Return [X, Y] of the center of cell containing provided text 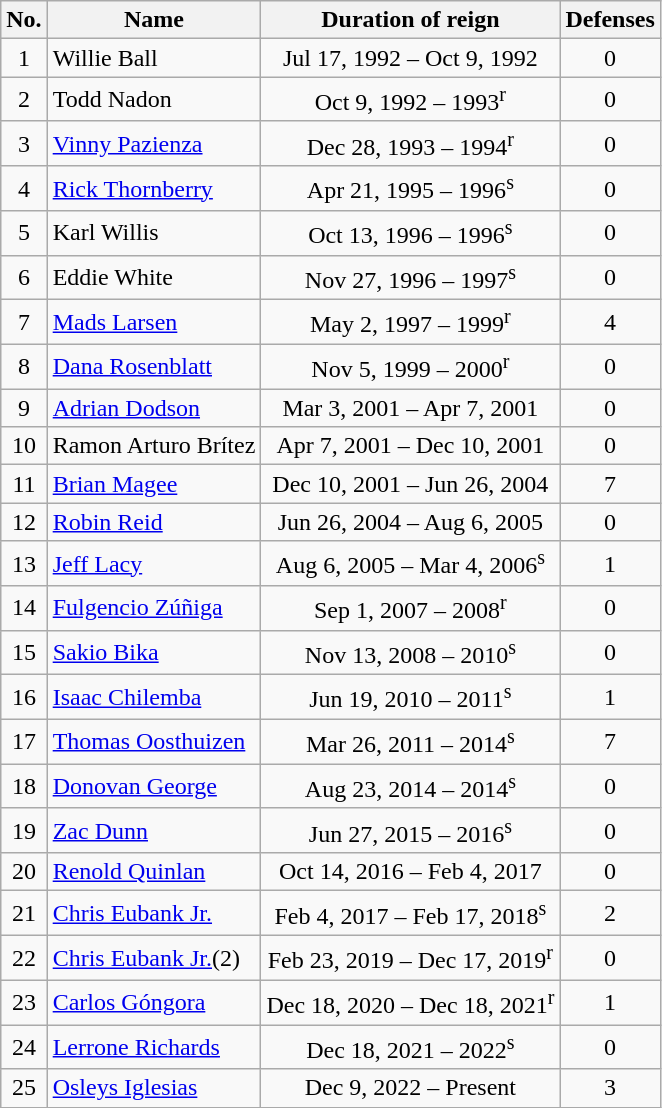
May 2, 1997 – 1999r [410, 322]
19 [24, 830]
Dec 28, 1993 – 1994r [410, 144]
24 [24, 1048]
Jeff Lacy [154, 564]
Chris Eubank Jr.(2) [154, 958]
Rick Thornberry [154, 188]
Jun 19, 2010 – 2011s [410, 698]
8 [24, 366]
Feb 23, 2019 – Dec 17, 2019r [410, 958]
Carlos Góngora [154, 1002]
Renold Quinlan [154, 872]
Osleys Iglesias [154, 1088]
23 [24, 1002]
Mar 26, 2011 – 2014s [410, 742]
18 [24, 786]
22 [24, 958]
Aug 23, 2014 – 2014s [410, 786]
Lerrone Richards [154, 1048]
Thomas Oosthuizen [154, 742]
Apr 7, 2001 – Dec 10, 2001 [410, 446]
Dec 10, 2001 – Jun 26, 2004 [410, 484]
Zac Dunn [154, 830]
Vinny Pazienza [154, 144]
25 [24, 1088]
Jun 26, 2004 – Aug 6, 2005 [410, 522]
Oct 14, 2016 – Feb 4, 2017 [410, 872]
Isaac Chilemba [154, 698]
Ramon Arturo Brítez [154, 446]
Duration of reign [410, 20]
Willie Ball [154, 58]
13 [24, 564]
Mads Larsen [154, 322]
Apr 21, 1995 – 1996s [410, 188]
10 [24, 446]
Eddie White [154, 278]
Adrian Dodson [154, 408]
Donovan George [154, 786]
Sakio Bika [154, 652]
Todd Nadon [154, 100]
Nov 27, 1996 – 1997s [410, 278]
11 [24, 484]
Feb 4, 2017 – Feb 17, 2018s [410, 914]
20 [24, 872]
Defenses [610, 20]
6 [24, 278]
Fulgencio Zúñiga [154, 608]
Robin Reid [154, 522]
17 [24, 742]
Aug 6, 2005 – Mar 4, 2006s [410, 564]
Nov 13, 2008 – 2010s [410, 652]
Dana Rosenblatt [154, 366]
Jun 27, 2015 – 2016s [410, 830]
21 [24, 914]
14 [24, 608]
No. [24, 20]
Chris Eubank Jr. [154, 914]
Mar 3, 2001 – Apr 7, 2001 [410, 408]
15 [24, 652]
Jul 17, 1992 – Oct 9, 1992 [410, 58]
Karl Willis [154, 234]
5 [24, 234]
Name [154, 20]
Dec 9, 2022 – Present [410, 1088]
Sep 1, 2007 – 2008r [410, 608]
Dec 18, 2021 – 2022s [410, 1048]
Nov 5, 1999 – 2000r [410, 366]
16 [24, 698]
Dec 18, 2020 – Dec 18, 2021r [410, 1002]
12 [24, 522]
Brian Magee [154, 484]
9 [24, 408]
Oct 9, 1992 – 1993r [410, 100]
Oct 13, 1996 – 1996s [410, 234]
